Pinpoint the cell where the given text exists, returning its [X, Y] midpoint coordinate. 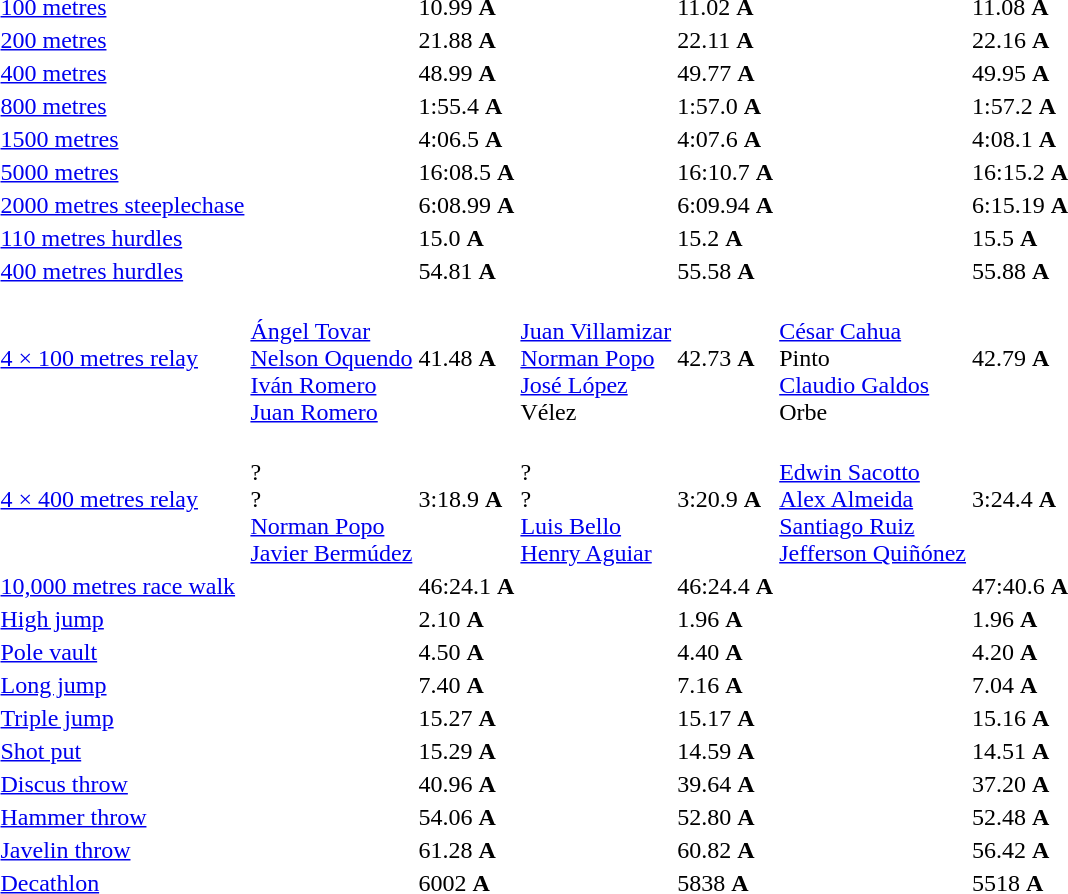
16:08.5 A [466, 172]
15.2 A [726, 238]
21.88 A [466, 40]
48.99 A [466, 73]
46:24.1 A [466, 586]
4.40 A [726, 652]
42.73 A [726, 358]
7.40 A [466, 685]
Juan VillamizarNorman PopoJosé LópezVélez [596, 358]
54.81 A [466, 271]
46:24.4 A [726, 586]
55.58 A [726, 271]
60.82 A [726, 850]
52.80 A [726, 817]
22.11 A [726, 40]
4.50 A [466, 652]
Ángel TovarNelson OquendoIván RomeroJuan Romero [332, 358]
1:55.4 A [466, 106]
15.27 A [466, 718]
7.16 A [726, 685]
1:57.0 A [726, 106]
César CahuaPintoClaudio GaldosOrbe [873, 358]
15.29 A [466, 751]
6:08.99 A [466, 205]
Edwin SacottoAlex AlmeidaSantiago RuizJefferson Quiñónez [873, 499]
4:06.5 A [466, 139]
41.48 A [466, 358]
15.0 A [466, 238]
??Norman PopoJavier Bermúdez [332, 499]
16:10.7 A [726, 172]
2.10 A [466, 619]
15.17 A [726, 718]
40.96 A [466, 784]
14.59 A [726, 751]
3:20.9 A [726, 499]
??Luis BelloHenry Aguiar [596, 499]
6:09.94 A [726, 205]
3:18.9 A [466, 499]
4:07.6 A [726, 139]
39.64 A [726, 784]
54.06 A [466, 817]
49.77 A [726, 73]
1.96 A [726, 619]
61.28 A [466, 850]
